Detect which cell encompasses the target text, then output its [X, Y] center coordinate. 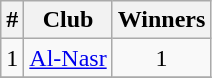
# [12, 20]
Al-Nasr [68, 58]
Winners [162, 20]
Club [68, 20]
